For the text-containing cell, return its midpoint in [X, Y] coordinate format. 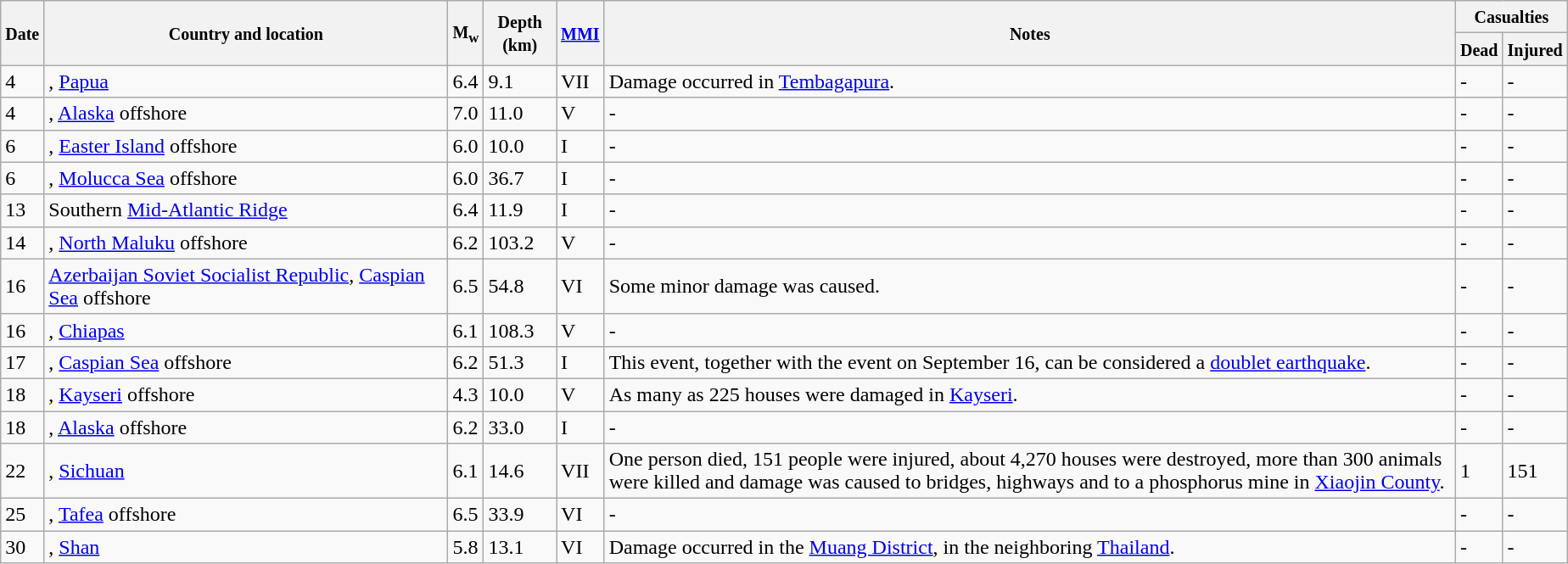
, Sichuan [246, 472]
108.3 [520, 330]
22 [22, 472]
Casualties [1511, 17]
1 [1479, 472]
Azerbaijan Soviet Socialist Republic, Caspian Sea offshore [246, 287]
103.2 [520, 243]
, Easter Island offshore [246, 146]
14.6 [520, 472]
, Papua [246, 81]
, Molucca Sea offshore [246, 178]
13 [22, 210]
36.7 [520, 178]
Some minor damage was caused. [1030, 287]
MMI [580, 33]
This event, together with the event on September 16, can be considered a doublet earthquake. [1030, 362]
33.0 [520, 427]
151 [1535, 472]
30 [22, 547]
14 [22, 243]
33.9 [520, 515]
As many as 225 houses were damaged in Kayseri. [1030, 394]
, Chiapas [246, 330]
Notes [1030, 33]
Date [22, 33]
, Kayseri offshore [246, 394]
Damage occurred in Tembagapura. [1030, 81]
Country and location [246, 33]
, Tafea offshore [246, 515]
Depth (km) [520, 33]
25 [22, 515]
11.9 [520, 210]
Mw [466, 33]
Damage occurred in the Muang District, in the neighboring Thailand. [1030, 547]
7.0 [466, 114]
Southern Mid-Atlantic Ridge [246, 210]
11.0 [520, 114]
, Shan [246, 547]
17 [22, 362]
51.3 [520, 362]
Injured [1535, 49]
Dead [1479, 49]
5.8 [466, 547]
13.1 [520, 547]
, North Maluku offshore [246, 243]
4.3 [466, 394]
54.8 [520, 287]
9.1 [520, 81]
, Caspian Sea offshore [246, 362]
